Scan for the cell matching the given text and deliver its [X, Y] coordinate at center. 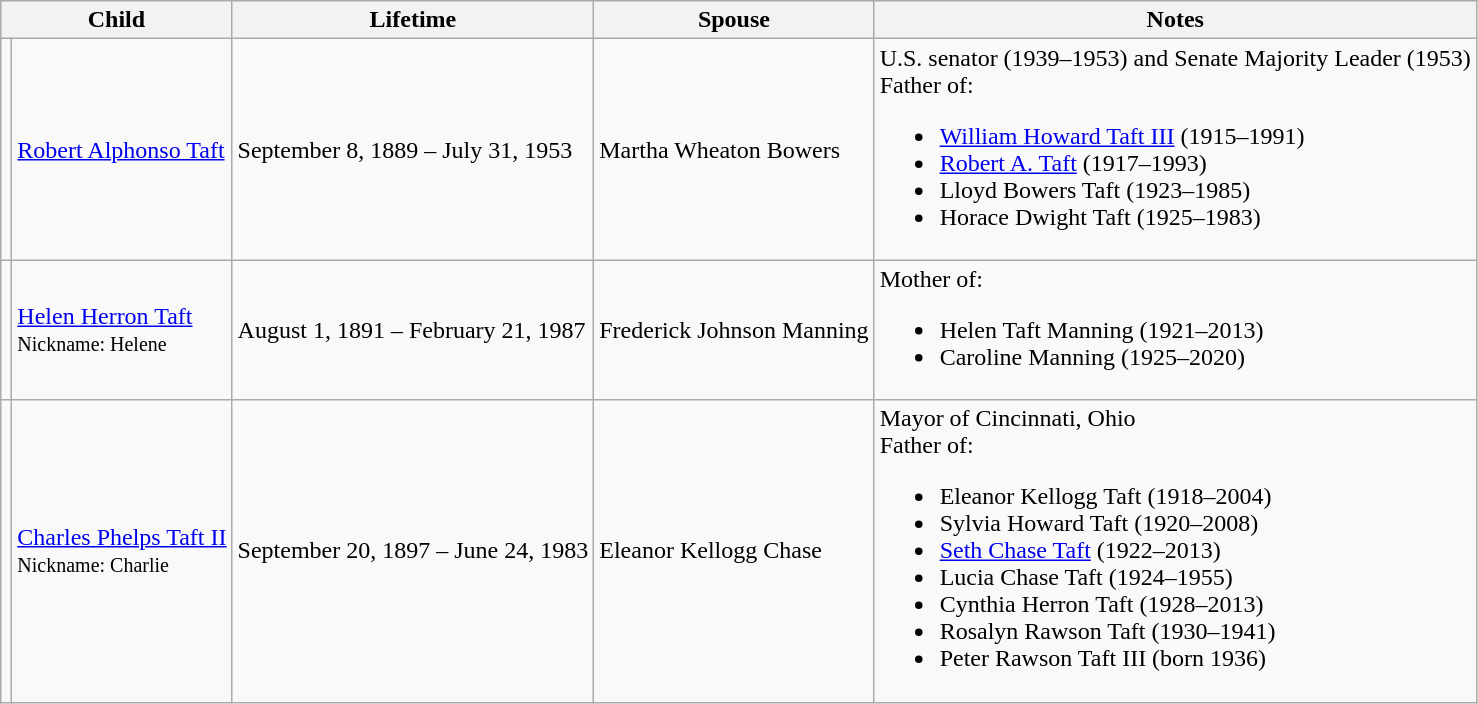
Frederick Johnson Manning [734, 330]
Notes [1175, 20]
September 20, 1897 – June 24, 1983 [413, 551]
August 1, 1891 – February 21, 1987 [413, 330]
Eleanor Kellogg Chase [734, 551]
Lifetime [413, 20]
Robert Alphonso Taft [122, 150]
Helen Herron TaftNickname: Helene [122, 330]
September 8, 1889 – July 31, 1953 [413, 150]
Charles Phelps Taft IINickname: Charlie [122, 551]
Child [116, 20]
Spouse [734, 20]
Martha Wheaton Bowers [734, 150]
Mother of:Helen Taft Manning (1921–2013)Caroline Manning (1925–2020) [1175, 330]
